Capture the cell that displays the provided text and extract its [X, Y] central coordinate. 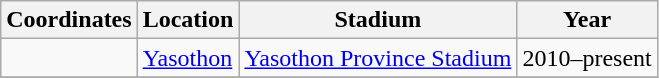
Location [188, 20]
Yasothon [188, 58]
Yasothon Province Stadium [378, 58]
Stadium [378, 20]
Coordinates [69, 20]
Year [587, 20]
2010–present [587, 58]
